From the cell containing the given text, extract its center point as (x, y) coordinate. 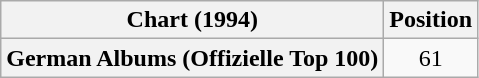
Position (431, 20)
Chart (1994) (192, 20)
German Albums (Offizielle Top 100) (192, 58)
61 (431, 58)
